Determine the [x, y] coordinate at the center of the cell enclosing the given text.  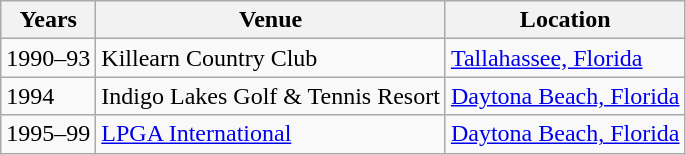
Years [48, 20]
Killearn Country Club [271, 58]
Location [565, 20]
1994 [48, 96]
Indigo Lakes Golf & Tennis Resort [271, 96]
1995–99 [48, 134]
1990–93 [48, 58]
LPGA International [271, 134]
Venue [271, 20]
Tallahassee, Florida [565, 58]
